Extract the (x, y) coordinate from the center of the cell holding the provided text.  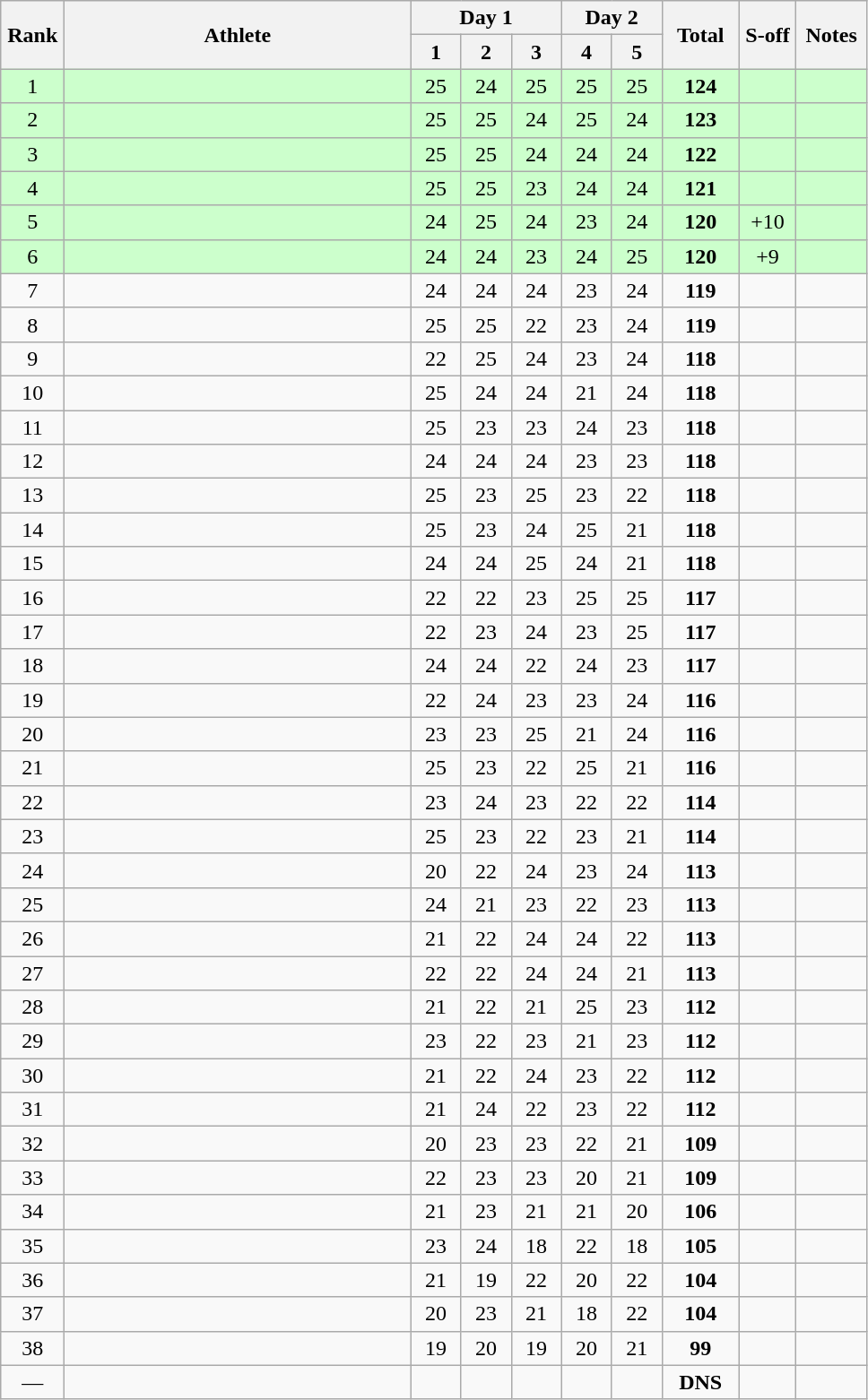
+10 (768, 222)
105 (700, 1246)
12 (32, 462)
26 (32, 938)
99 (700, 1348)
13 (32, 496)
32 (32, 1144)
17 (32, 632)
106 (700, 1212)
11 (32, 428)
Day 2 (612, 18)
34 (32, 1212)
37 (32, 1314)
124 (700, 86)
14 (32, 530)
35 (32, 1246)
Day 1 (486, 18)
Total (700, 35)
36 (32, 1280)
7 (32, 290)
122 (700, 154)
Rank (32, 35)
30 (32, 1076)
15 (32, 564)
9 (32, 359)
123 (700, 120)
33 (32, 1178)
10 (32, 393)
38 (32, 1348)
16 (32, 598)
29 (32, 1041)
28 (32, 1007)
121 (700, 188)
6 (32, 256)
31 (32, 1110)
S-off (768, 35)
8 (32, 324)
— (32, 1382)
27 (32, 972)
Athlete (238, 35)
+9 (768, 256)
DNS (700, 1382)
Notes (832, 35)
